Search for the cell housing the specified text and yield its [x, y] center coordinate. 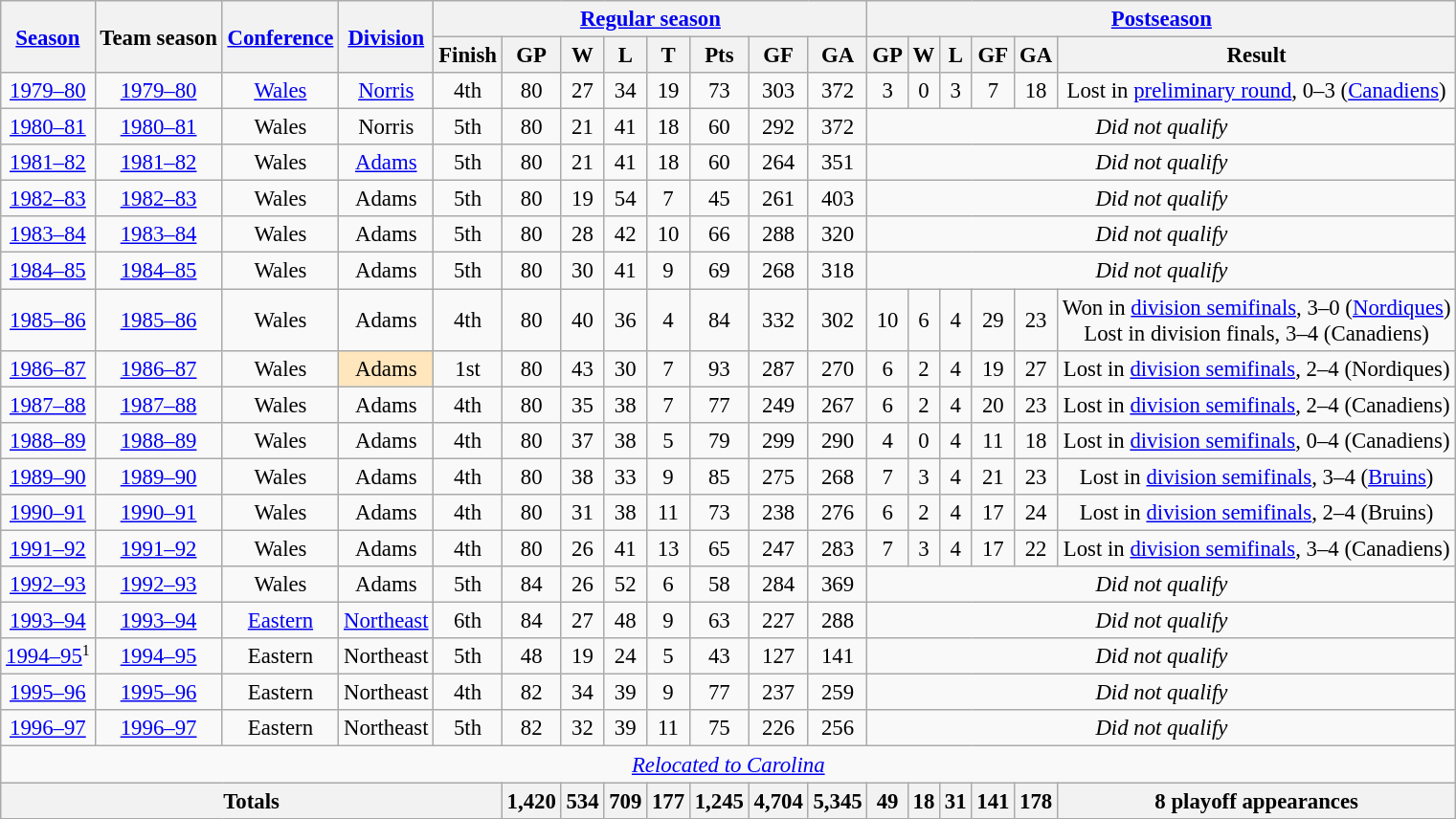
264 [778, 163]
534 [582, 801]
45 [719, 199]
Lost in preliminary round, 0–3 (Canadiens) [1256, 91]
66 [719, 234]
299 [778, 440]
35 [582, 405]
177 [668, 801]
287 [778, 368]
1994–95 [159, 656]
T [668, 55]
69 [719, 271]
249 [778, 405]
127 [778, 656]
13 [668, 548]
75 [719, 729]
369 [838, 585]
Result [1256, 55]
Team season [159, 36]
32 [582, 729]
1,420 [531, 801]
Lost in division semifinals, 2–4 (Nordiques) [1256, 368]
42 [626, 234]
6th [467, 620]
270 [838, 368]
284 [778, 585]
318 [838, 271]
Regular season [651, 19]
283 [838, 548]
259 [838, 693]
332 [778, 320]
Division [387, 36]
Lost in division semifinals, 2–4 (Canadiens) [1256, 405]
302 [838, 320]
256 [838, 729]
Totals [252, 801]
237 [778, 693]
58 [719, 585]
1,245 [719, 801]
Lost in division semifinals, 3–4 (Canadiens) [1256, 548]
Won in division semifinals, 3–0 (Nordiques)Lost in division finals, 3–4 (Canadiens) [1256, 320]
36 [626, 320]
65 [719, 548]
Lost in division semifinals, 2–4 (Bruins) [1256, 513]
403 [838, 199]
303 [778, 91]
54 [626, 199]
28 [582, 234]
29 [994, 320]
Season [48, 36]
267 [838, 405]
227 [778, 620]
1st [467, 368]
93 [719, 368]
63 [719, 620]
247 [778, 548]
226 [778, 729]
33 [626, 476]
37 [582, 440]
40 [582, 320]
Finish [467, 55]
49 [887, 801]
Postseason [1162, 19]
Relocated to Carolina [728, 764]
178 [1036, 801]
320 [838, 234]
351 [838, 163]
275 [778, 476]
292 [778, 127]
276 [838, 513]
261 [778, 199]
20 [994, 405]
4,704 [778, 801]
22 [1036, 548]
709 [626, 801]
238 [778, 513]
Conference [280, 36]
79 [719, 440]
Lost in division semifinals, 0–4 (Canadiens) [1256, 440]
290 [838, 440]
85 [719, 476]
Pts [719, 55]
8 playoff appearances [1256, 801]
1994–951 [48, 656]
5,345 [838, 801]
52 [626, 585]
Lost in division semifinals, 3–4 (Bruins) [1256, 476]
